Find where the given text appears and provide that cell's center as [x, y] coordinate. 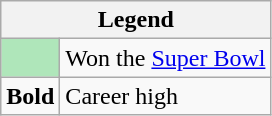
Legend [136, 20]
Career high [166, 96]
Bold [30, 96]
Won the Super Bowl [166, 58]
